Pinpoint the cell where the given text exists, returning its [X, Y] midpoint coordinate. 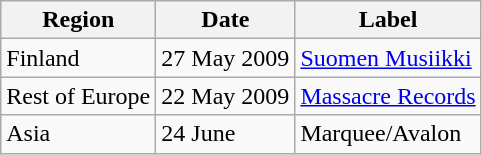
Finland [78, 58]
24 June [226, 134]
Suomen Musiikki [388, 58]
Massacre Records [388, 96]
Label [388, 20]
Rest of Europe [78, 96]
Region [78, 20]
27 May 2009 [226, 58]
Date [226, 20]
22 May 2009 [226, 96]
Asia [78, 134]
Marquee/Avalon [388, 134]
